Return [x, y] of the center of cell containing provided text 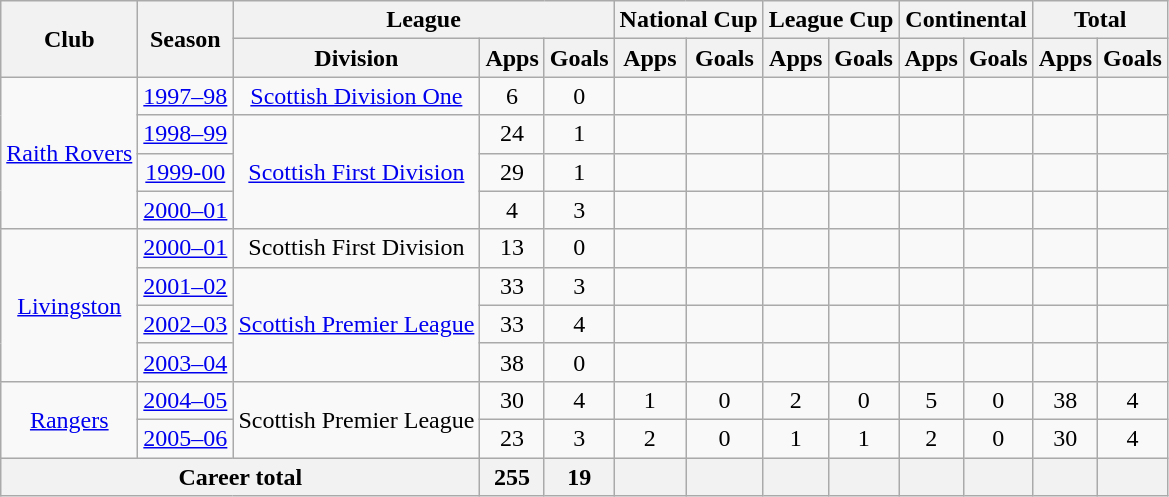
29 [512, 172]
23 [512, 438]
Season [186, 39]
Rangers [70, 419]
2003–04 [186, 362]
National Cup [688, 20]
2005–06 [186, 438]
Scottish Division One [356, 96]
Raith Rovers [70, 153]
Continental [966, 20]
League Cup [831, 20]
2002–03 [186, 324]
1999-00 [186, 172]
2001–02 [186, 286]
255 [512, 477]
19 [579, 477]
Career total [240, 477]
League [424, 20]
13 [512, 248]
1997–98 [186, 96]
Livingston [70, 305]
6 [512, 96]
Total [1100, 20]
24 [512, 134]
1998–99 [186, 134]
5 [931, 400]
2004–05 [186, 400]
Division [356, 58]
Club [70, 39]
